Search for the cell housing the specified text and yield its (x, y) center coordinate. 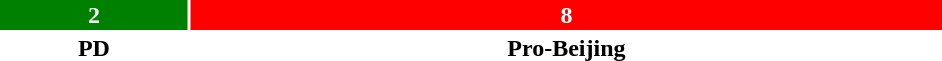
2 (94, 15)
8 (566, 15)
